For the text-containing cell, return its midpoint in [X, Y] coordinate format. 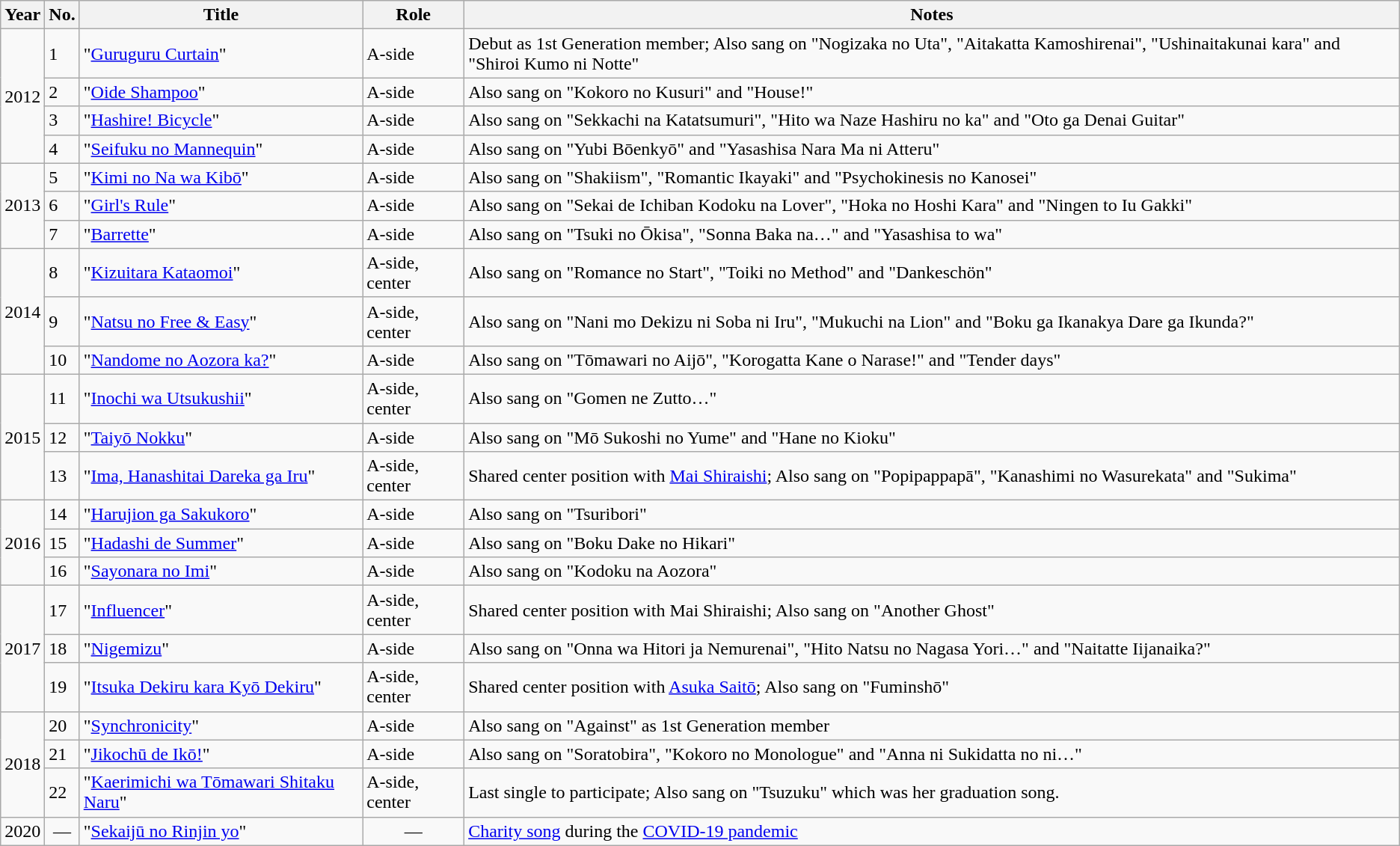
22 [62, 793]
"Oide Shampoo" [221, 92]
Also sang on "Tsuribori" [932, 515]
"Sayonara no Imi" [221, 571]
2 [62, 92]
"Seifuku no Mannequin" [221, 149]
3 [62, 120]
18 [62, 649]
"Synchronicity" [221, 726]
Debut as 1st Generation member; Also sang on "Nogizaka no Uta", "Aitakatta Kamoshirenai", "Ushinaitakunai kara" and "Shiroi Kumo ni Notte" [932, 54]
Also sang on "Tsuki no Ōkisa", "Sonna Baka na…" and "Yasashisa to wa" [932, 234]
5 [62, 177]
Also sang on "Against" as 1st Generation member [932, 726]
10 [62, 360]
19 [62, 687]
"Guruguru Curtain" [221, 54]
13 [62, 476]
"Hadashi de Summer" [221, 543]
"Jikochū de Ikō!" [221, 754]
15 [62, 543]
"Hashire! Bicycle" [221, 120]
"Kimi no Na wa Kibō" [221, 177]
Also sang on "Kokoro no Kusuri" and "House!" [932, 92]
12 [62, 438]
2014 [22, 311]
"Sekaijū no Rinjin yo" [221, 831]
Also sang on "Sekai de Ichiban Kodoku na Lover", "Hoka no Hoshi Kara" and "Ningen to Iu Gakki" [932, 206]
"Nigemizu" [221, 649]
Also sang on "Kodoku na Aozora" [932, 571]
21 [62, 754]
Shared center position with Mai Shiraishi; Also sang on "Another Ghost" [932, 610]
Notes [932, 15]
Role [414, 15]
16 [62, 571]
Also sang on "Soratobira", "Kokoro no Monologue" and "Anna ni Sukidatta no ni…" [932, 754]
2018 [22, 764]
2015 [22, 437]
8 [62, 272]
Also sang on "Romance no Start", "Toiki no Method" and "Dankeschön" [932, 272]
Also sang on "Shakiism", "Romantic Ikayaki" and "Psychokinesis no Kanosei" [932, 177]
2012 [22, 96]
Also sang on "Mō Sukoshi no Yume" and "Hane no Kioku" [932, 438]
Shared center position with Mai Shiraishi; Also sang on "Popipappapā", "Kanashimi no Wasurekata" and "Sukima" [932, 476]
"Taiyō Nokku" [221, 438]
17 [62, 610]
6 [62, 206]
Title [221, 15]
9 [62, 322]
Also sang on "Onna wa Hitori ja Nemurenai", "Hito Natsu no Nagasa Yori…" and "Naitatte Iijanaika?" [932, 649]
11 [62, 398]
20 [62, 726]
"Harujion ga Sakukoro" [221, 515]
Also sang on "Nani mo Dekizu ni Soba ni Iru", "Mukuchi na Lion" and "Boku ga Ikanakya Dare ga Ikunda?" [932, 322]
4 [62, 149]
Also sang on "Gomen ne Zutto…" [932, 398]
Last single to participate; Also sang on "Tsuzuku" which was her graduation song. [932, 793]
"Barrette" [221, 234]
Shared center position with Asuka Saitō; Also sang on "Fuminshō" [932, 687]
"Nandome no Aozora ka?" [221, 360]
"Kaerimichi wa Tōmawari Shitaku Naru" [221, 793]
Also sang on "Sekkachi na Katatsumuri", "Hito wa Naze Hashiru no ka" and "Oto ga Denai Guitar" [932, 120]
7 [62, 234]
2013 [22, 206]
"Kizuitara Kataomoi" [221, 272]
"Influencer" [221, 610]
2020 [22, 831]
"Itsuka Dekiru kara Kyō Dekiru" [221, 687]
Charity song during the COVID-19 pandemic [932, 831]
2016 [22, 543]
Also sang on "Yubi Bōenkyō" and "Yasashisa Nara Ma ni Atteru" [932, 149]
2017 [22, 649]
1 [62, 54]
No. [62, 15]
Also sang on "Boku Dake no Hikari" [932, 543]
"Ima, Hanashitai Dareka ga Iru" [221, 476]
Also sang on "Tōmawari no Aijō", "Korogatta Kane o Narase!" and "Tender days" [932, 360]
"Girl's Rule" [221, 206]
"Natsu no Free & Easy" [221, 322]
Year [22, 15]
"Inochi wa Utsukushii" [221, 398]
14 [62, 515]
